Return the (x, y) coordinate for the center point of the cell that contains the specified text.  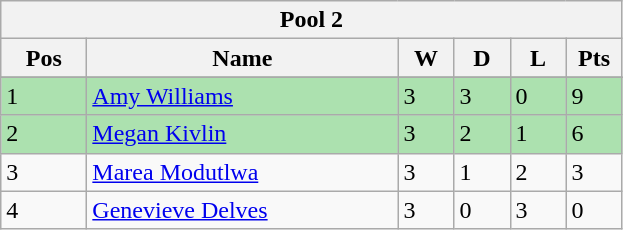
W (426, 58)
Pts (594, 58)
Pool 2 (312, 20)
Amy Williams (242, 96)
D (482, 58)
Genevieve Delves (242, 210)
L (538, 58)
Megan Kivlin (242, 134)
9 (594, 96)
6 (594, 134)
4 (44, 210)
Name (242, 58)
Marea Modutlwa (242, 172)
Pos (44, 58)
